Locate the cell with the specified text and output its (X, Y) center coordinate. 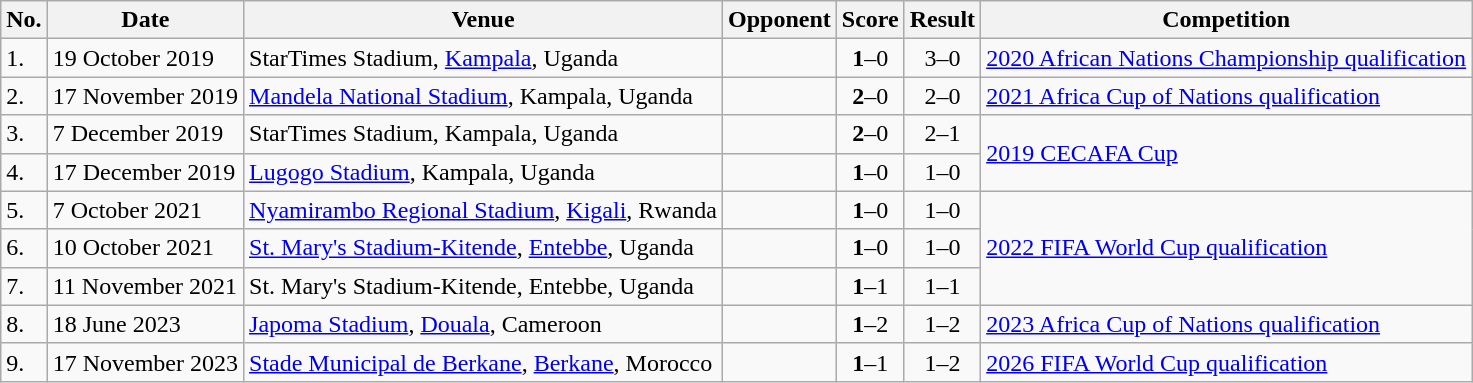
2022 FIFA World Cup qualification (1226, 248)
2020 African Nations Championship qualification (1226, 58)
Japoma Stadium, Douala, Cameroon (484, 324)
2019 CECAFA Cup (1226, 153)
18 June 2023 (145, 324)
Date (145, 20)
7 December 2019 (145, 134)
6. (24, 248)
Opponent (780, 20)
7 October 2021 (145, 210)
9. (24, 362)
3–0 (942, 58)
4. (24, 172)
Competition (1226, 20)
2–1 (942, 134)
Mandela National Stadium, Kampala, Uganda (484, 96)
11 November 2021 (145, 286)
7. (24, 286)
Nyamirambo Regional Stadium, Kigali, Rwanda (484, 210)
Result (942, 20)
19 October 2019 (145, 58)
No. (24, 20)
2021 Africa Cup of Nations qualification (1226, 96)
Score (870, 20)
17 December 2019 (145, 172)
2026 FIFA World Cup qualification (1226, 362)
1. (24, 58)
Venue (484, 20)
2023 Africa Cup of Nations qualification (1226, 324)
5. (24, 210)
17 November 2023 (145, 362)
17 November 2019 (145, 96)
10 October 2021 (145, 248)
2. (24, 96)
Lugogo Stadium, Kampala, Uganda (484, 172)
3. (24, 134)
Stade Municipal de Berkane, Berkane, Morocco (484, 362)
8. (24, 324)
